Return the (x, y) coordinate for the center point of the cell that contains the specified text.  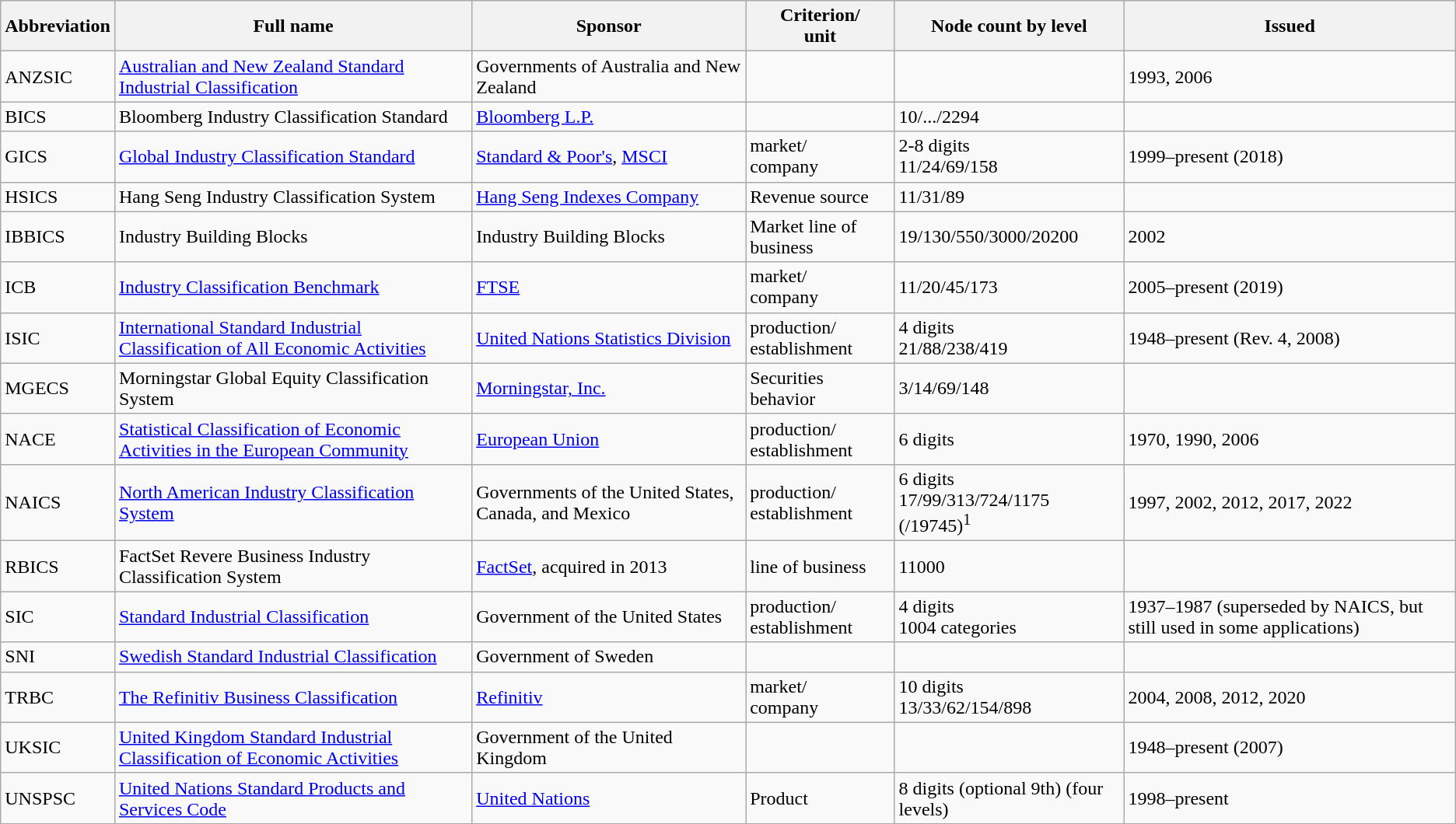
European Union (609, 438)
FactSet, acquired in 2013 (609, 566)
1997, 2002, 2012, 2017, 2022 (1290, 502)
1948–present (Rev. 4, 2008) (1290, 337)
ANZSIC (58, 76)
ICB (58, 288)
2-8 digits11/24/69/158 (1010, 157)
United Kingdom Standard Industrial Classification of Economic Activities (292, 748)
RBICS (58, 566)
Product (820, 798)
Government of the United States (609, 617)
2002 (1290, 236)
11/31/89 (1010, 197)
Hang Seng Industry Classification System (292, 197)
Government of the United Kingdom (609, 748)
HSICS (58, 197)
Securities behavior (820, 389)
1993, 2006 (1290, 76)
10 digits13/33/62/154/898 (1010, 697)
10/.../2294 (1010, 117)
19/130/550/3000/20200 (1010, 236)
Revenue source (820, 197)
6 digits17/99/313/724/1175 (/19745)1 (1010, 502)
International Standard Industrial Classification of All Economic Activities (292, 337)
Abbreviation (58, 26)
2004, 2008, 2012, 2020 (1290, 697)
NACE (58, 438)
4 digits1004 categories (1010, 617)
Statistical Classification of Economic Activities in the European Community (292, 438)
Sponsor (609, 26)
TRBC (58, 697)
UKSIC (58, 748)
Issued (1290, 26)
Criterion/unit (820, 26)
United Nations (609, 798)
North American Industry Classification System (292, 502)
Australian and New Zealand Standard Industrial Classification (292, 76)
6 digits (1010, 438)
United Nations Statistics Division (609, 337)
Bloomberg Industry Classification Standard (292, 117)
1937–1987 (superseded by NAICS, but still used in some applications) (1290, 617)
1999–present (2018) (1290, 157)
GICS (58, 157)
11000 (1010, 566)
1998–present (1290, 798)
Government of Sweden (609, 657)
Morningstar Global Equity Classification System (292, 389)
Node count by level (1010, 26)
11/20/45/173 (1010, 288)
BICS (58, 117)
SNI (58, 657)
United Nations Standard Products and Services Code (292, 798)
Full name (292, 26)
Refinitiv (609, 697)
The Refinitiv Business Classification (292, 697)
Governments of Australia and New Zealand (609, 76)
1970, 1990, 2006 (1290, 438)
1948–present (2007) (1290, 748)
FactSet Revere Business Industry Classification System (292, 566)
MGECS (58, 389)
SIC (58, 617)
Market line of business (820, 236)
Standard Industrial Classification (292, 617)
3/14/69/148 (1010, 389)
ISIC (58, 337)
FTSE (609, 288)
NAICS (58, 502)
line of business (820, 566)
Global Industry Classification Standard (292, 157)
8 digits (optional 9th) (four levels) (1010, 798)
Standard & Poor's, MSCI (609, 157)
Morningstar, Inc. (609, 389)
Hang Seng Indexes Company (609, 197)
UNSPSC (58, 798)
4 digits21/88/238/419 (1010, 337)
2005–present (2019) (1290, 288)
Bloomberg L.P. (609, 117)
Swedish Standard Industrial Classification (292, 657)
IBBICS (58, 236)
Industry Classification Benchmark (292, 288)
Governments of the United States, Canada, and Mexico (609, 502)
